From the cell containing the given text, extract its center point as (x, y) coordinate. 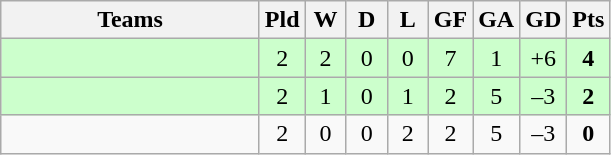
D (366, 20)
GF (450, 20)
GA (496, 20)
W (326, 20)
Pts (588, 20)
+6 (544, 58)
Teams (130, 20)
GD (544, 20)
7 (450, 58)
4 (588, 58)
Pld (282, 20)
L (408, 20)
